Locate the cell with the specified text and output its [X, Y] center coordinate. 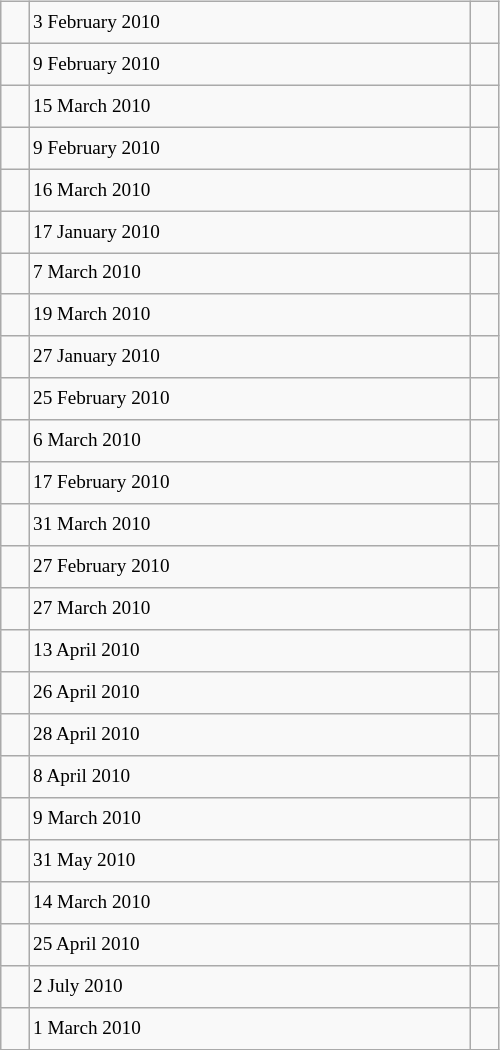
31 March 2010 [249, 525]
1 March 2010 [249, 1028]
17 January 2010 [249, 232]
17 February 2010 [249, 483]
25 February 2010 [249, 399]
19 March 2010 [249, 315]
7 March 2010 [249, 274]
15 March 2010 [249, 106]
6 March 2010 [249, 441]
25 April 2010 [249, 944]
13 April 2010 [249, 651]
28 April 2010 [249, 735]
9 March 2010 [249, 819]
27 January 2010 [249, 357]
27 February 2010 [249, 567]
31 May 2010 [249, 861]
14 March 2010 [249, 902]
27 March 2010 [249, 609]
8 April 2010 [249, 777]
2 July 2010 [249, 986]
16 March 2010 [249, 190]
26 April 2010 [249, 693]
3 February 2010 [249, 22]
